Locate the cell with the specified text and output its (X, Y) center coordinate. 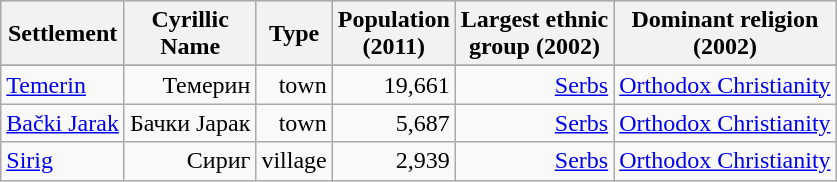
Settlement (63, 34)
5,687 (394, 123)
Population(2011) (394, 34)
2,939 (394, 161)
CyrillicName (190, 34)
village (294, 161)
Temerin (63, 85)
Type (294, 34)
19,661 (394, 85)
Бачки Јарак (190, 123)
Dominant religion(2002) (725, 34)
Сириг (190, 161)
Темерин (190, 85)
Bački Jarak (63, 123)
Largest ethnicgroup (2002) (534, 34)
Sirig (63, 161)
